Search for the cell housing the specified text and yield its [x, y] center coordinate. 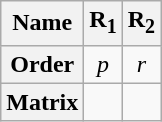
R2 [141, 23]
p [103, 64]
r [141, 64]
Order [42, 64]
R1 [103, 23]
Matrix [42, 102]
Name [42, 23]
